Return [X, Y] of the center of cell containing provided text 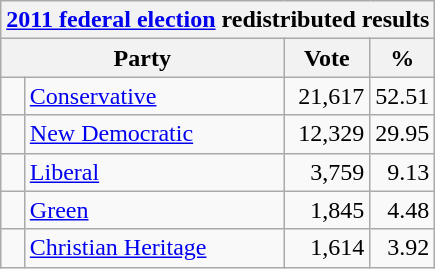
Vote [327, 58]
Party [142, 58]
3.92 [402, 248]
1,614 [327, 248]
1,845 [327, 210]
Green [154, 210]
12,329 [327, 134]
Conservative [154, 96]
% [402, 58]
29.95 [402, 134]
52.51 [402, 96]
Liberal [154, 172]
Christian Heritage [154, 248]
4.48 [402, 210]
2011 federal election redistributed results [218, 20]
21,617 [327, 96]
9.13 [402, 172]
New Democratic [154, 134]
3,759 [327, 172]
